Capture the cell that displays the provided text and extract its (x, y) central coordinate. 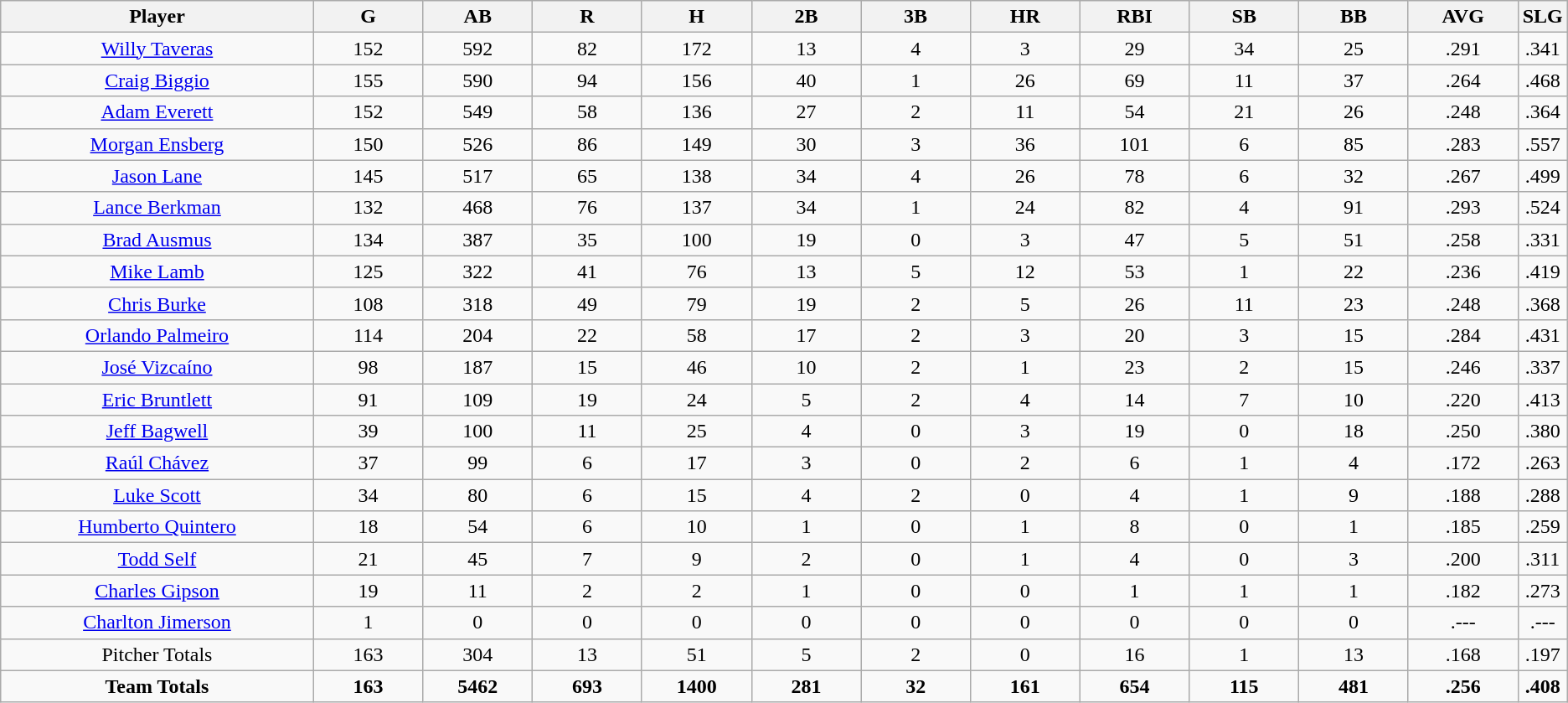
654 (1134, 686)
137 (697, 208)
José Vizcaíno (157, 367)
109 (477, 400)
.468 (1543, 80)
30 (806, 144)
114 (369, 335)
85 (1354, 144)
2B (806, 17)
526 (477, 144)
12 (1025, 271)
.168 (1462, 654)
Chris Burke (157, 303)
20 (1134, 335)
387 (477, 240)
.258 (1462, 240)
322 (477, 271)
132 (369, 208)
Humberto Quintero (157, 527)
29 (1134, 49)
.413 (1543, 400)
98 (369, 367)
.499 (1543, 176)
481 (1354, 686)
Luke Scott (157, 495)
Jeff Bagwell (157, 432)
46 (697, 367)
318 (477, 303)
49 (588, 303)
.331 (1543, 240)
204 (477, 335)
125 (369, 271)
45 (477, 559)
65 (588, 176)
693 (588, 686)
47 (1134, 240)
.380 (1543, 432)
161 (1025, 686)
R (588, 17)
80 (477, 495)
.284 (1462, 335)
AB (477, 17)
.185 (1462, 527)
53 (1134, 271)
Brad Ausmus (157, 240)
.263 (1543, 463)
.259 (1543, 527)
39 (369, 432)
Raúl Chávez (157, 463)
Charlton Jimerson (157, 623)
.288 (1543, 495)
40 (806, 80)
.293 (1462, 208)
138 (697, 176)
78 (1134, 176)
Eric Bruntlett (157, 400)
69 (1134, 80)
.220 (1462, 400)
86 (588, 144)
BB (1354, 17)
5462 (477, 686)
187 (477, 367)
Willy Taveras (157, 49)
.264 (1462, 80)
H (697, 17)
Todd Self (157, 559)
G (369, 17)
Player (157, 17)
.337 (1543, 367)
172 (697, 49)
35 (588, 240)
Pitcher Totals (157, 654)
.408 (1543, 686)
.419 (1543, 271)
Adam Everett (157, 112)
1400 (697, 686)
590 (477, 80)
.200 (1462, 559)
.246 (1462, 367)
549 (477, 112)
.364 (1543, 112)
HR (1025, 17)
Lance Berkman (157, 208)
145 (369, 176)
16 (1134, 654)
AVG (1462, 17)
592 (477, 49)
.172 (1462, 463)
.250 (1462, 432)
.267 (1462, 176)
.188 (1462, 495)
115 (1245, 686)
.291 (1462, 49)
Orlando Palmeiro (157, 335)
Morgan Ensberg (157, 144)
RBI (1134, 17)
.283 (1462, 144)
.368 (1543, 303)
SLG (1543, 17)
8 (1134, 527)
150 (369, 144)
136 (697, 112)
SB (1245, 17)
304 (477, 654)
.197 (1543, 654)
.524 (1543, 208)
99 (477, 463)
3B (916, 17)
36 (1025, 144)
134 (369, 240)
79 (697, 303)
41 (588, 271)
14 (1134, 400)
94 (588, 80)
Mike Lamb (157, 271)
.182 (1462, 591)
.311 (1543, 559)
468 (477, 208)
281 (806, 686)
Charles Gipson (157, 591)
Team Totals (157, 686)
155 (369, 80)
.273 (1543, 591)
101 (1134, 144)
27 (806, 112)
.557 (1543, 144)
.341 (1543, 49)
149 (697, 144)
517 (477, 176)
156 (697, 80)
.236 (1462, 271)
.431 (1543, 335)
108 (369, 303)
Jason Lane (157, 176)
Craig Biggio (157, 80)
.256 (1462, 686)
